Capture the cell that displays the provided text and extract its (x, y) central coordinate. 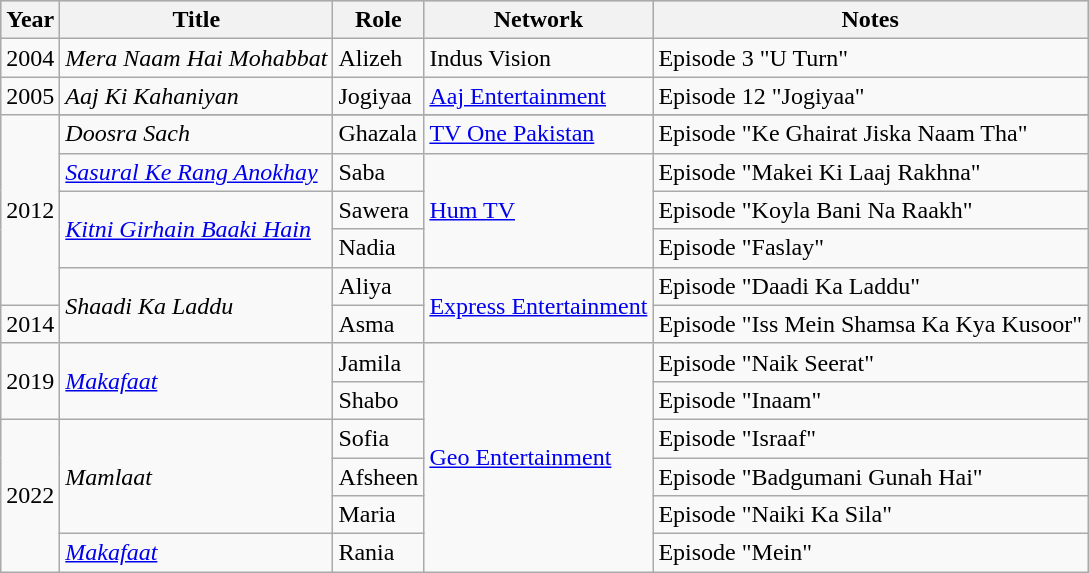
2012 (30, 210)
Shabo (378, 400)
Network (538, 20)
Episode "Naik Seerat" (870, 362)
Aliya (378, 286)
Mera Naam Hai Mohabbat (196, 58)
Rania (378, 553)
Nadia (378, 248)
Episode "Mein" (870, 553)
Episode "Naiki Ka Sila" (870, 515)
Notes (870, 20)
Maria (378, 515)
Saba (378, 172)
Episode "Koyla Bani Na Raakh" (870, 210)
Doosra Sach (196, 134)
Alizeh (378, 58)
Role (378, 20)
2022 (30, 495)
Asma (378, 324)
Episode "Badgumani Gunah Hai" (870, 477)
Year (30, 20)
Episode "Ke Ghairat Jiska Naam Tha" (870, 134)
Express Entertainment (538, 305)
Sawera (378, 210)
2005 (30, 96)
Episode "Iss Mein Shamsa Ka Kya Kusoor" (870, 324)
Shaadi Ka Laddu (196, 305)
TV One Pakistan (538, 134)
Ghazala (378, 134)
Episode 3 "U Turn" (870, 58)
Jogiyaa (378, 96)
Kitni Girhain Baaki Hain (196, 229)
Episode "Makei Ki Laaj Rakhna" (870, 172)
2014 (30, 324)
Mamlaat (196, 476)
Sofia (378, 438)
Episode "Inaam" (870, 400)
Aaj Entertainment (538, 96)
Geo Entertainment (538, 457)
Title (196, 20)
Episode "Faslay" (870, 248)
Jamila (378, 362)
Sasural Ke Rang Anokhay (196, 172)
Afsheen (378, 477)
Aaj Ki Kahaniyan (196, 96)
Episode 12 "Jogiyaa" (870, 96)
Episode "Israaf" (870, 438)
Episode "Daadi Ka Laddu" (870, 286)
Hum TV (538, 210)
Indus Vision (538, 58)
2019 (30, 381)
2004 (30, 58)
